Return [X, Y] of the center of cell containing provided text 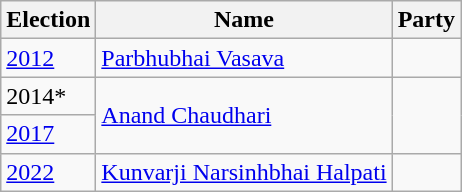
Anand Chaudhari [244, 115]
Kunvarji Narsinhbhai Halpati [244, 172]
Party [426, 20]
Parbhubhai Vasava [244, 58]
2017 [48, 134]
2022 [48, 172]
Election [48, 20]
2014* [48, 96]
2012 [48, 58]
Name [244, 20]
